Return (x, y) of the center of cell containing provided text 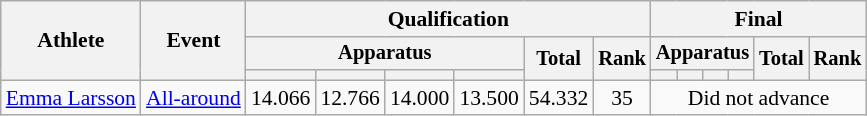
35 (622, 98)
54.332 (558, 98)
Qualification (448, 19)
Did not advance (758, 98)
13.500 (488, 98)
12.766 (350, 98)
14.000 (420, 98)
Emma Larsson (71, 98)
Final (758, 19)
14.066 (280, 98)
Athlete (71, 40)
Event (194, 40)
All-around (194, 98)
